Detect which cell encompasses the target text, then output its (X, Y) center coordinate. 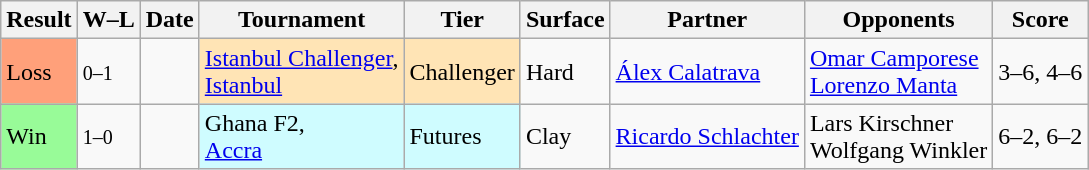
Surface (565, 20)
W–L (108, 20)
Score (1040, 20)
Tournament (302, 20)
Ricardo Schlachter (707, 136)
Istanbul Challenger,Istanbul (302, 72)
Álex Calatrava (707, 72)
Hard (565, 72)
Lars Kirschner Wolfgang Winkler (898, 136)
3–6, 4–6 (1040, 72)
Challenger (462, 72)
Partner (707, 20)
Omar Camporese Lorenzo Manta (898, 72)
Ghana F2,Accra (302, 136)
Result (39, 20)
Tier (462, 20)
1–0 (108, 136)
Opponents (898, 20)
6–2, 6–2 (1040, 136)
0–1 (108, 72)
Win (39, 136)
Date (170, 20)
Loss (39, 72)
Futures (462, 136)
Clay (565, 136)
